For the text-containing cell, return its midpoint in (X, Y) coordinate format. 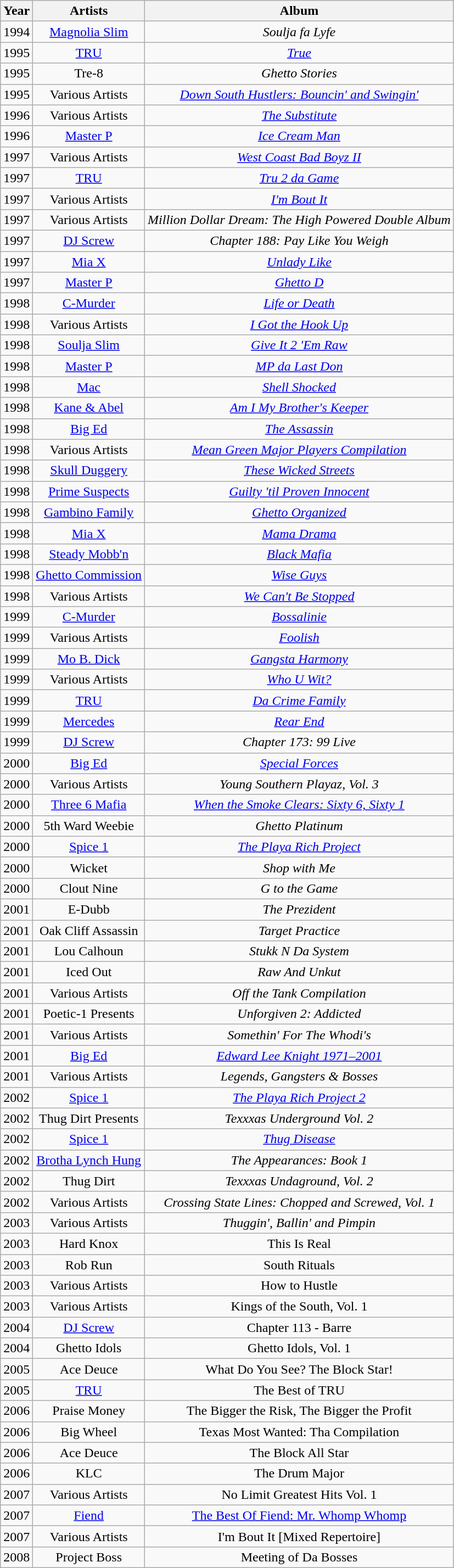
I'm Bout It [Mixed Repertoire] (300, 1536)
Big Wheel (89, 1432)
The Best of TRU (300, 1390)
This Is Real (300, 1244)
Year (16, 11)
G to the Game (300, 888)
Hard Knox (89, 1244)
Meeting of Da Bosses (300, 1557)
Three 6 Mafia (89, 805)
Mac (89, 387)
Ice Cream Man (300, 136)
The Assassin (300, 429)
5th Ward Weebie (89, 826)
Edward Lee Knight 1971–2001 (300, 1056)
The Substitute (300, 115)
Raw And Unkut (300, 972)
West Coast Bad Boyz II (300, 157)
True (300, 53)
Lou Calhoun (89, 951)
Million Dollar Dream: The High Powered Double Album (300, 220)
Soulja fa Lyfe (300, 32)
Ghetto Commission (89, 575)
The Appearances: Book 1 (300, 1160)
Foolish (300, 638)
Ghetto Idols (89, 1348)
How to Hustle (300, 1286)
Unforgiven 2: Addicted (300, 1014)
Steady Mobb'n (89, 554)
Artists (89, 11)
Project Boss (89, 1557)
Young Southern Playaz, Vol. 3 (300, 784)
Shop with Me (300, 867)
E-Dubb (89, 909)
Ghetto Stories (300, 74)
Shell Shocked (300, 387)
Black Mafia (300, 554)
Da Crime Family (300, 701)
Oak Cliff Assassin (89, 931)
Am I My Brother's Keeper (300, 408)
Clout Nine (89, 888)
Tru 2 da Game (300, 178)
Thuggin', Ballin' and Pimpin (300, 1223)
Mean Green Major Players Compilation (300, 450)
We Can't Be Stopped (300, 596)
Fiend (89, 1515)
1994 (16, 32)
Life or Death (300, 304)
Praise Money (89, 1411)
Special Forces (300, 763)
Gangsta Harmony (300, 659)
KLC (89, 1474)
Ghetto Organized (300, 512)
What Do You See? The Block Star! (300, 1369)
Thug Disease (300, 1139)
Thug Dirt Presents (89, 1118)
Chapter 113 - Barre (300, 1328)
The Bigger the Risk, The Bigger the Profit (300, 1411)
Album (300, 11)
Mama Drama (300, 533)
Ghetto Platinum (300, 826)
South Rituals (300, 1264)
When the Smoke Clears: Sixty 6, Sixty 1 (300, 805)
Bossalinie (300, 617)
Tre-8 (89, 74)
The Playa Rich Project 2 (300, 1097)
Prime Suspects (89, 491)
Soulja Slim (89, 345)
Rob Run (89, 1264)
Give It 2 'Em Raw (300, 345)
Magnolia Slim (89, 32)
Gambino Family (89, 512)
I'm Bout It (300, 199)
Wicket (89, 867)
Kings of the South, Vol. 1 (300, 1307)
The Best Of Fiend: Mr. Whomp Whomp (300, 1515)
Ghetto Idols, Vol. 1 (300, 1348)
The Prezident (300, 909)
Ghetto D (300, 283)
Guilty 'til Proven Innocent (300, 491)
Texxxas Underground Vol. 2 (300, 1118)
Iced Out (89, 972)
The Drum Major (300, 1474)
Kane & Abel (89, 408)
Wise Guys (300, 575)
Target Practice (300, 931)
The Block All Star (300, 1453)
Skull Duggery (89, 471)
Poetic-1 Presents (89, 1014)
2008 (16, 1557)
Off the Tank Compilation (300, 993)
Mercedes (89, 721)
Thug Dirt (89, 1181)
These Wicked Streets (300, 471)
Brotha Lynch Hung (89, 1160)
No Limit Greatest Hits Vol. 1 (300, 1494)
I Got the Hook Up (300, 324)
Rear End (300, 721)
MP da Last Don (300, 366)
Legends, Gangsters & Bosses (300, 1077)
Down South Hustlers: Bouncin' and Swingin' (300, 94)
Chapter 188: Pay Like You Weigh (300, 240)
Who U Wit? (300, 680)
Somethin' For The Whodi's (300, 1035)
Stukk N Da System (300, 951)
Texas Most Wanted: Tha Compilation (300, 1432)
Texxxas Undaground, Vol. 2 (300, 1181)
Chapter 173: 99 Live (300, 742)
Mo B. Dick (89, 659)
The Playa Rich Project (300, 847)
Crossing State Lines: Chopped and Screwed, Vol. 1 (300, 1202)
Unlady Like (300, 262)
